From the cell containing the given text, extract its center point as (x, y) coordinate. 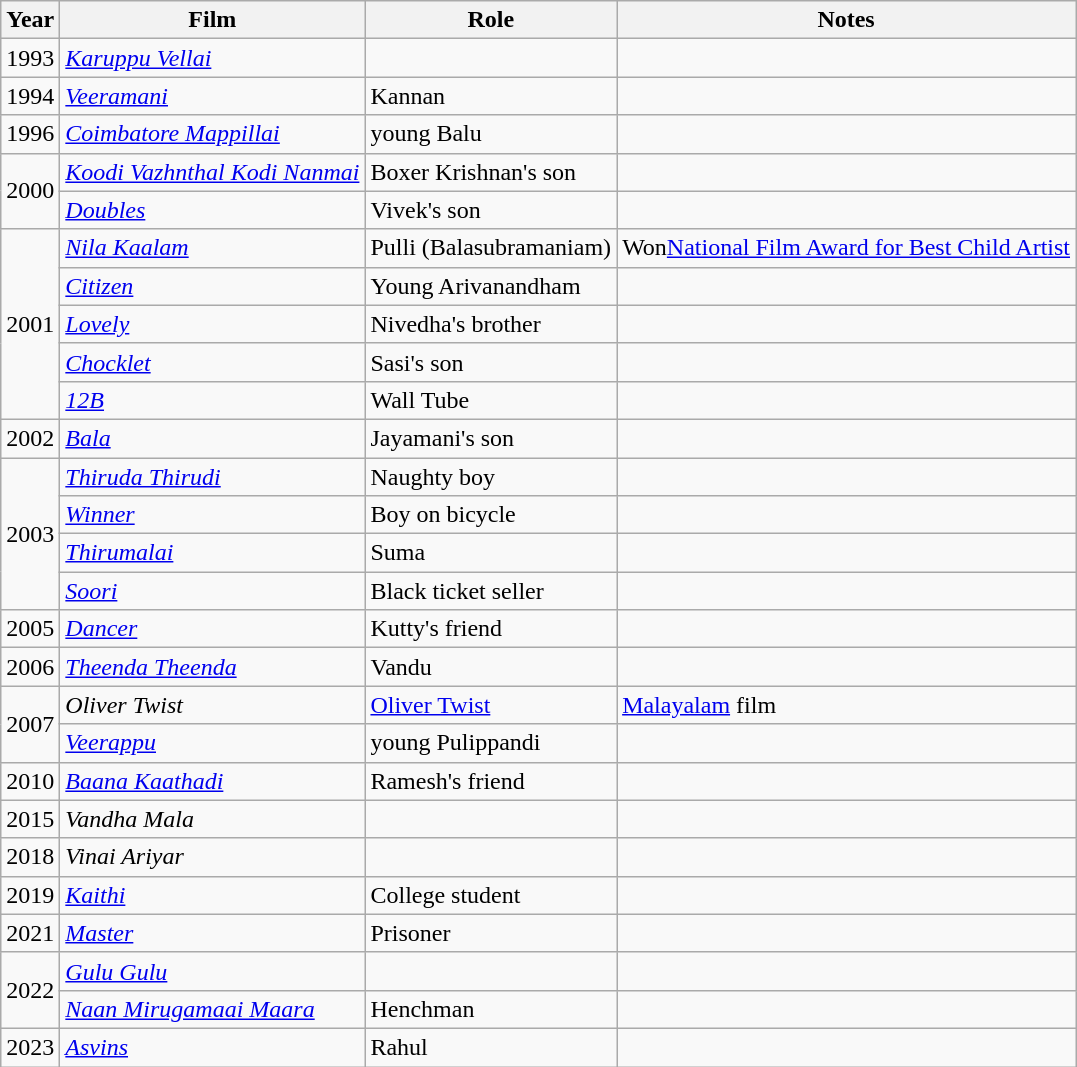
Young Arivanandham (491, 286)
2022 (30, 990)
2010 (30, 781)
Gulu Gulu (212, 971)
Theenda Theenda (212, 667)
Kaithi (212, 895)
Film (212, 20)
2001 (30, 324)
2018 (30, 857)
Master (212, 933)
2019 (30, 895)
2002 (30, 438)
Role (491, 20)
Jayamani's son (491, 438)
Soori (212, 591)
Naan Mirugamaai Maara (212, 1009)
Asvins (212, 1047)
Wall Tube (491, 400)
Boy on bicycle (491, 515)
Ramesh's friend (491, 781)
Kannan (491, 96)
2000 (30, 191)
Thiruda Thirudi (212, 477)
Thirumalai (212, 553)
2021 (30, 933)
1993 (30, 58)
Notes (846, 20)
Nila Kaalam (212, 248)
Chocklet (212, 362)
College student (491, 895)
2006 (30, 667)
Coimbatore Mappillai (212, 134)
Koodi Vazhnthal Kodi Nanmai (212, 172)
2023 (30, 1047)
Citizen (212, 286)
Rahul (491, 1047)
Lovely (212, 324)
2003 (30, 534)
Kutty's friend (491, 629)
Winner (212, 515)
Vivek's son (491, 210)
young Balu (491, 134)
Dancer (212, 629)
Veerappu (212, 743)
Henchman (491, 1009)
Vandu (491, 667)
2007 (30, 724)
1996 (30, 134)
Vandha Mala (212, 819)
2015 (30, 819)
Vinai Ariyar (212, 857)
WonNational Film Award for Best Child Artist (846, 248)
Doubles (212, 210)
young Pulippandi (491, 743)
Nivedha's brother (491, 324)
Veeramani (212, 96)
2005 (30, 629)
Karuppu Vellai (212, 58)
Pulli (Balasubramaniam) (491, 248)
Naughty boy (491, 477)
Boxer Krishnan's son (491, 172)
Year (30, 20)
Suma (491, 553)
Malayalam film (846, 705)
Baana Kaathadi (212, 781)
Black ticket seller (491, 591)
Sasi's son (491, 362)
Prisoner (491, 933)
1994 (30, 96)
Bala (212, 438)
12B (212, 400)
